Provide the [x, y] coordinate of the cell's center where the given text is located.  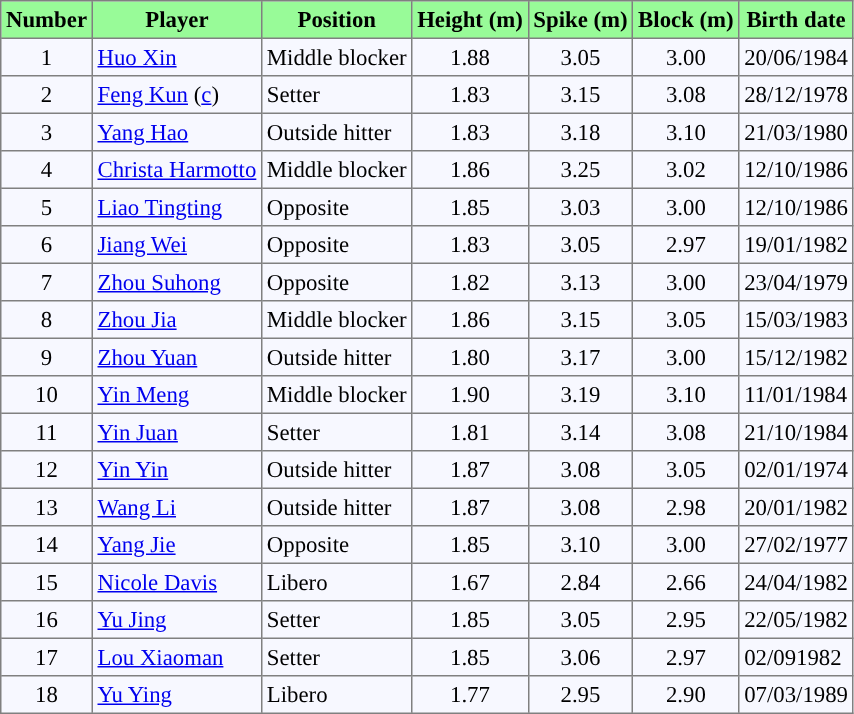
1.81 [470, 432]
24/04/1982 [796, 582]
Wang Li [176, 507]
9 [47, 357]
Yin Juan [176, 432]
22/05/1982 [796, 620]
3.19 [580, 395]
Yin Meng [176, 395]
07/03/1989 [796, 695]
21/10/1984 [796, 432]
Jiang Wei [176, 245]
Huo Xin [176, 57]
1.90 [470, 395]
Spike (m) [580, 20]
27/02/1977 [796, 545]
Zhou Yuan [176, 357]
Height (m) [470, 20]
14 [47, 545]
Nicole Davis [176, 582]
Number [47, 20]
1.80 [470, 357]
2.84 [580, 582]
02/01/1974 [796, 470]
16 [47, 620]
Yang Hao [176, 132]
Yu Jing [176, 620]
2 [47, 95]
8 [47, 320]
6 [47, 245]
23/04/1979 [796, 282]
19/01/1982 [796, 245]
3.17 [580, 357]
21/03/1980 [796, 132]
3.25 [580, 170]
Position [337, 20]
18 [47, 695]
Birth date [796, 20]
3.02 [686, 170]
7 [47, 282]
28/12/1978 [796, 95]
3 [47, 132]
2.66 [686, 582]
20/06/1984 [796, 57]
Feng Kun (c) [176, 95]
Zhou Suhong [176, 282]
2.90 [686, 695]
1 [47, 57]
Lou Xiaoman [176, 657]
11 [47, 432]
1.82 [470, 282]
11/01/1984 [796, 395]
Yang Jie [176, 545]
2.98 [686, 507]
3.13 [580, 282]
Liao Tingting [176, 207]
3.18 [580, 132]
3.03 [580, 207]
Zhou Jia [176, 320]
17 [47, 657]
Yu Ying [176, 695]
15/12/1982 [796, 357]
15/03/1983 [796, 320]
13 [47, 507]
Christa Harmotto [176, 170]
15 [47, 582]
3.06 [580, 657]
Player [176, 20]
3.14 [580, 432]
1.77 [470, 695]
02/091982 [796, 657]
5 [47, 207]
1.88 [470, 57]
1.67 [470, 582]
Block (m) [686, 20]
20/01/1982 [796, 507]
4 [47, 170]
10 [47, 395]
12 [47, 470]
Yin Yin [176, 470]
